Output the [X, Y] coordinate of the center of the cell containing the given text.  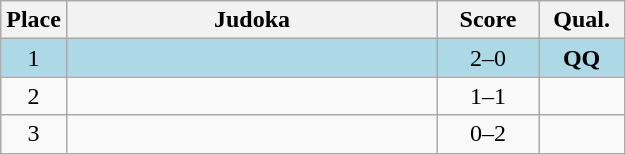
3 [34, 134]
Place [34, 20]
Score [488, 20]
Judoka [252, 20]
2–0 [488, 58]
Qual. [582, 20]
1–1 [488, 96]
QQ [582, 58]
2 [34, 96]
1 [34, 58]
0–2 [488, 134]
